Search for the cell housing the specified text and yield its (x, y) center coordinate. 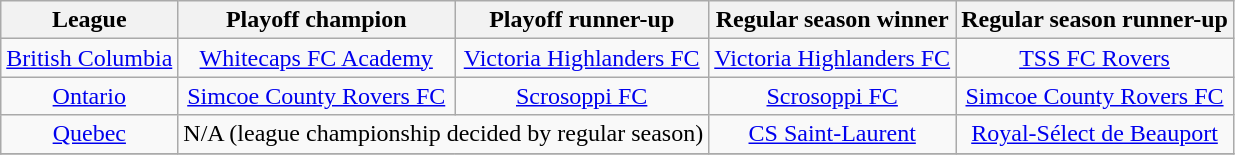
Royal-Sélect de Beauport (1095, 134)
Playoff champion (316, 20)
Whitecaps FC Academy (316, 58)
Regular season runner-up (1095, 20)
Playoff runner-up (582, 20)
Quebec (90, 134)
Ontario (90, 96)
British Columbia (90, 58)
N/A (league championship decided by regular season) (444, 134)
Regular season winner (832, 20)
TSS FC Rovers (1095, 58)
CS Saint-Laurent (832, 134)
League (90, 20)
